Find where the given text appears and provide that cell's center as (X, Y) coordinate. 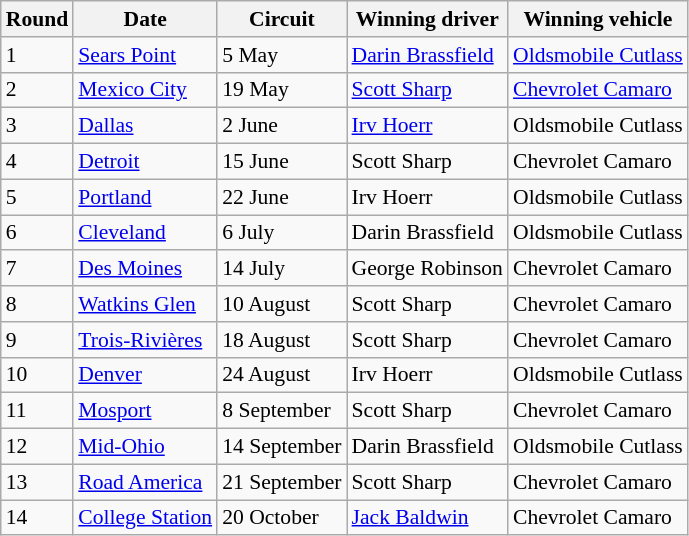
19 May (282, 90)
6 July (282, 233)
2 June (282, 126)
6 (38, 233)
Road America (145, 482)
Jack Baldwin (428, 518)
8 September (282, 411)
21 September (282, 482)
24 August (282, 375)
Portland (145, 197)
Round (38, 19)
George Robinson (428, 269)
7 (38, 269)
12 (38, 447)
Denver (145, 375)
13 (38, 482)
Trois-Rivières (145, 340)
14 (38, 518)
Winning vehicle (598, 19)
Date (145, 19)
5 May (282, 55)
1 (38, 55)
9 (38, 340)
5 (38, 197)
College Station (145, 518)
Circuit (282, 19)
Detroit (145, 162)
10 (38, 375)
10 August (282, 304)
14 July (282, 269)
Watkins Glen (145, 304)
2 (38, 90)
Winning driver (428, 19)
22 June (282, 197)
4 (38, 162)
Mosport (145, 411)
11 (38, 411)
20 October (282, 518)
Dallas (145, 126)
Mid-Ohio (145, 447)
Des Moines (145, 269)
15 June (282, 162)
14 September (282, 447)
8 (38, 304)
Sears Point (145, 55)
18 August (282, 340)
Mexico City (145, 90)
3 (38, 126)
Cleveland (145, 233)
